Pinpoint the cell where the given text exists, returning its (X, Y) midpoint coordinate. 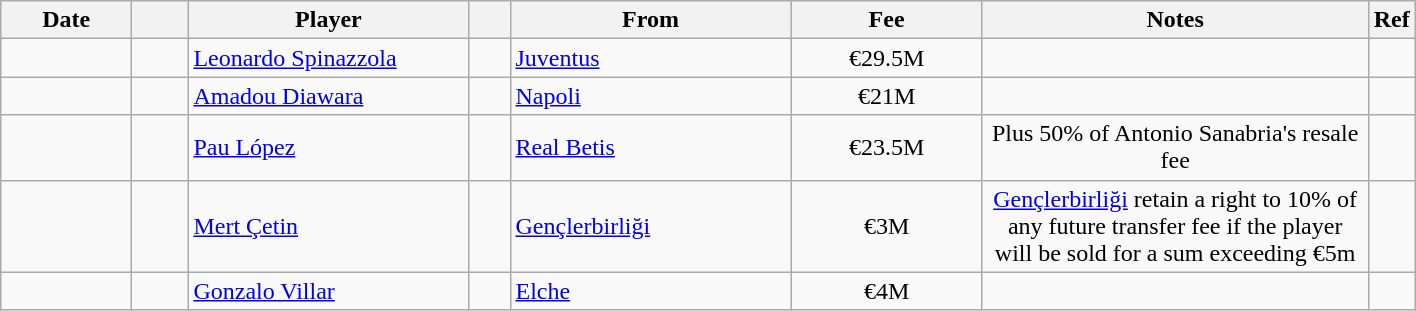
Elche (650, 291)
€4M (886, 291)
Gençlerbirliği retain a right to 10% of any future transfer fee if the player will be sold for a sum exceeding €5m (1175, 226)
Notes (1175, 20)
Gonzalo Villar (328, 291)
Ref (1392, 20)
Mert Çetin (328, 226)
€23.5M (886, 148)
Juventus (650, 58)
Gençlerbirliği (650, 226)
Plus 50% of Antonio Sanabria's resale fee (1175, 148)
Player (328, 20)
€3M (886, 226)
Date (66, 20)
Napoli (650, 96)
Pau López (328, 148)
€21M (886, 96)
Real Betis (650, 148)
Fee (886, 20)
Amadou Diawara (328, 96)
Leonardo Spinazzola (328, 58)
€29.5M (886, 58)
From (650, 20)
